Pinpoint the cell where the given text exists, returning its (X, Y) midpoint coordinate. 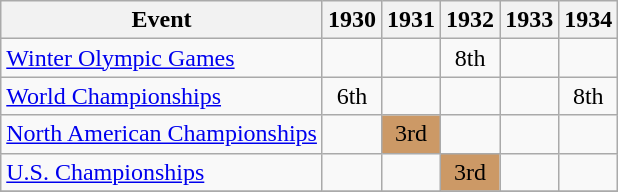
1933 (530, 20)
1930 (352, 20)
World Championships (162, 96)
1932 (470, 20)
Event (162, 20)
U.S. Championships (162, 172)
North American Championships (162, 134)
Winter Olympic Games (162, 58)
1931 (412, 20)
6th (352, 96)
1934 (588, 20)
